Search for the cell housing the specified text and yield its [x, y] center coordinate. 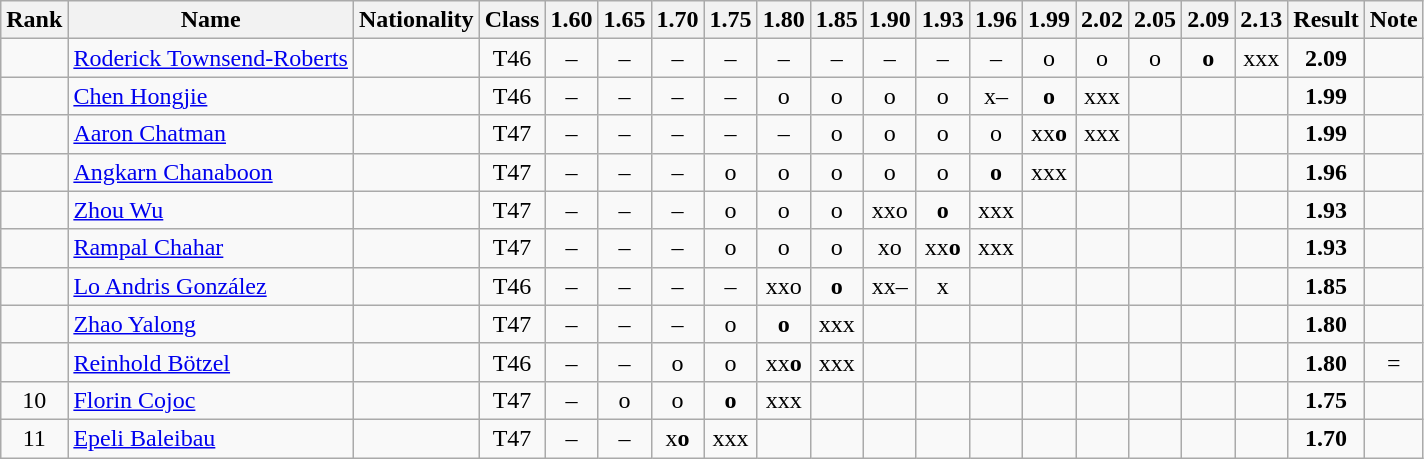
1.60 [572, 20]
Roderick Townsend-Roberts [211, 58]
Epeli Baleibau [211, 438]
Florin Cojoc [211, 400]
Note [1394, 20]
10 [34, 400]
Angkarn Chanaboon [211, 172]
Result [1326, 20]
= [1394, 362]
Reinhold Bötzel [211, 362]
2.13 [1262, 20]
Chen Hongjie [211, 96]
Rank [34, 20]
x– [996, 96]
x [942, 286]
Rampal Chahar [211, 248]
1.90 [890, 20]
Zhao Yalong [211, 324]
xx– [890, 286]
Nationality [416, 20]
Aaron Chatman [211, 134]
Class [512, 20]
2.05 [1156, 20]
1.65 [624, 20]
11 [34, 438]
2.02 [1102, 20]
Name [211, 20]
Zhou Wu [211, 210]
Lo Andris González [211, 286]
